Output the [x, y] coordinate of the center of the cell containing the given text.  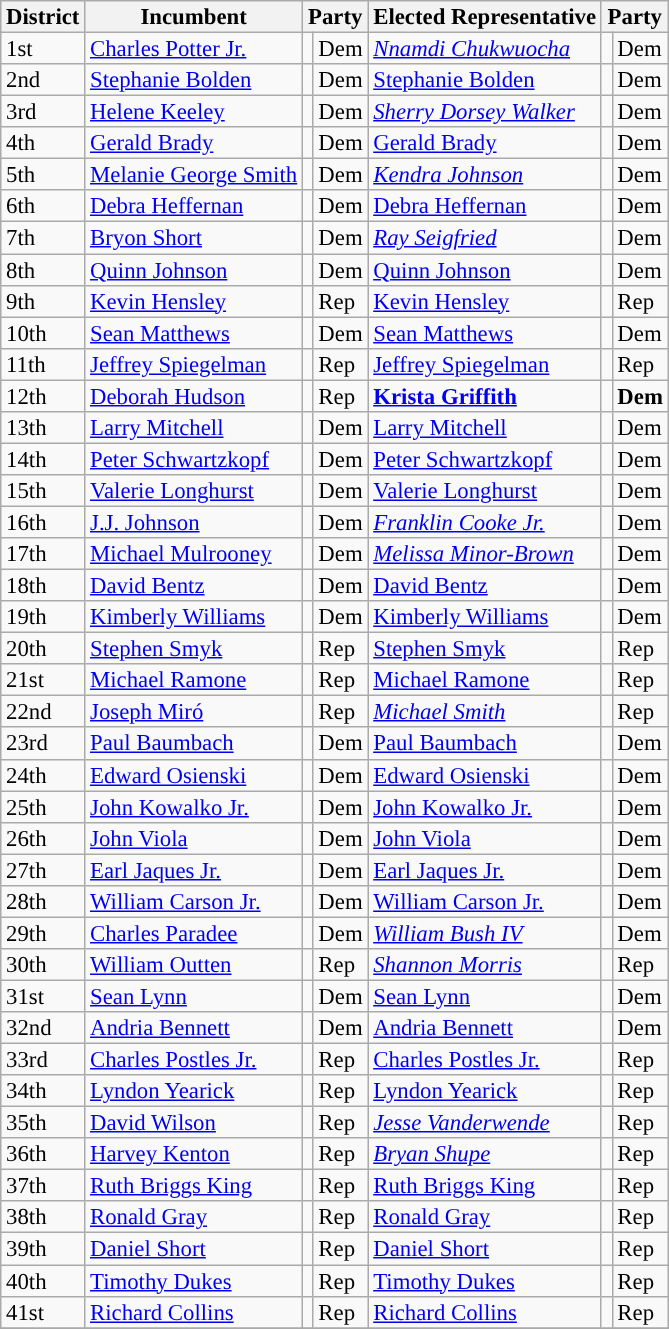
12th [43, 396]
Deborah Hudson [194, 396]
Franklin Cooke Jr. [485, 522]
3rd [43, 112]
14th [43, 459]
27th [43, 870]
25th [43, 807]
24th [43, 775]
Michael Mulrooney [194, 554]
Harvey Kenton [194, 1154]
2nd [43, 80]
40th [43, 1281]
18th [43, 586]
29th [43, 933]
37th [43, 1186]
8th [43, 270]
David Wilson [194, 1123]
Incumbent [194, 17]
16th [43, 522]
17th [43, 554]
41st [43, 1312]
Nnamdi Chukwuocha [485, 49]
36th [43, 1154]
11th [43, 364]
34th [43, 1091]
Kendra Johnson [485, 175]
39th [43, 1249]
31st [43, 996]
1st [43, 49]
William Bush IV [485, 933]
26th [43, 838]
5th [43, 175]
7th [43, 238]
Michael Smith [485, 712]
Shannon Morris [485, 965]
23rd [43, 744]
Elected Representative [485, 17]
Melissa Minor-Brown [485, 554]
Joseph Miró [194, 712]
19th [43, 617]
J.J. Johnson [194, 522]
10th [43, 333]
Bryon Short [194, 238]
33rd [43, 1060]
Ray Seigfried [485, 238]
32nd [43, 1028]
6th [43, 206]
District [43, 17]
38th [43, 1218]
Sherry Dorsey Walker [485, 112]
Jesse Vanderwende [485, 1123]
William Outten [194, 965]
13th [43, 428]
Charles Paradee [194, 933]
21st [43, 680]
22nd [43, 712]
15th [43, 491]
20th [43, 649]
Helene Keeley [194, 112]
9th [43, 301]
Bryan Shupe [485, 1154]
Melanie George Smith [194, 175]
30th [43, 965]
Charles Potter Jr. [194, 49]
28th [43, 902]
35th [43, 1123]
Krista Griffith [485, 396]
4th [43, 143]
